Search for the cell housing the specified text and yield its (x, y) center coordinate. 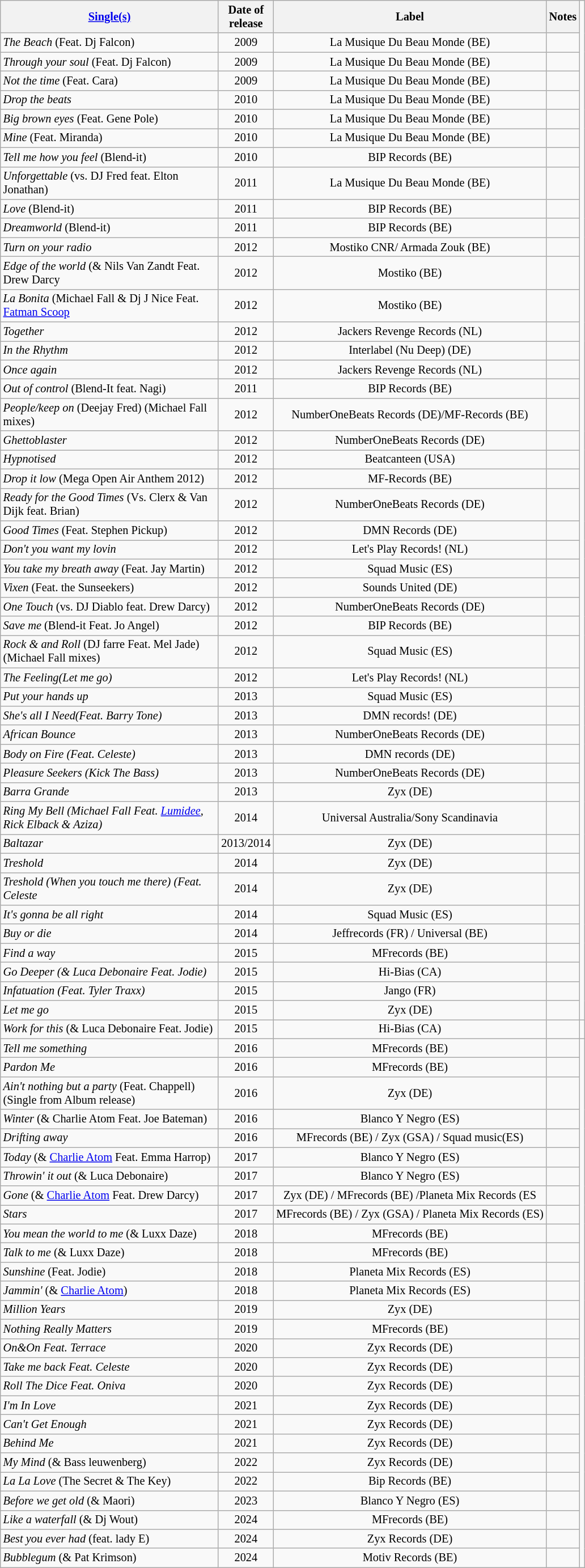
Date of release (246, 17)
The Beach (Feat. Dj Falcon) (110, 43)
NumberOneBeats Records (DE)/MF-Records (BE) (409, 415)
Ready for the Good Times (Vs. Clerx & Van Dijk feat. Brian) (110, 505)
Label (409, 17)
In the Rhythm (110, 351)
Go Deeper (& Luca Debonaire Feat. Jodie) (110, 972)
Today (& Charlie Atom Feat. Emma Harrop) (110, 1158)
Bip Records (BE) (409, 1482)
Treshold (When you touch me there) (Feat. Celeste (110, 889)
Once again (110, 370)
Mostiko CNR/ Armada Zouk (BE) (409, 247)
Find a way (110, 953)
Gone (& Charlie Atom Feat. Drew Darcy) (110, 1196)
Best you ever had (feat. lady E) (110, 1539)
One Touch (vs. DJ Diablo feat. Drew Darcy) (110, 607)
Interlabel (Nu Deep) (DE) (409, 351)
Roll The Dice Feat. Oniva (110, 1386)
Stars (110, 1215)
Jeffrecords (FR) / Universal (BE) (409, 934)
La Bonita (Michael Fall & Dj J Nice Feat. Fatman Scoop (110, 306)
Before we get old (& Maori) (110, 1501)
Body on Fire (Feat. Celeste) (110, 754)
My Mind (& Bass leuwenberg) (110, 1463)
Through your soul (Feat. Dj Falcon) (110, 62)
MFrecords (BE) / Zyx (GSA) / Planeta Mix Records (ES) (409, 1215)
Ain't nothing but a party (Feat. Chappell) (Single from Album release) (110, 1094)
On&On Feat. Terrace (110, 1348)
Jango (FR) (409, 991)
2023 (246, 1501)
Edge of the world (& Nils Van Zandt Feat. Drew Darcy (110, 273)
Barra Grande (110, 792)
Mine (Feat. Miranda) (110, 138)
Bubblegum (& Pat Krimson) (110, 1558)
Work for this (& Luca Debonaire Feat. Jodie) (110, 1029)
Save me (Blend-it Feat. Jo Angel) (110, 626)
Universal Australia/Sony Scandinavia (409, 818)
Together (110, 332)
2013/2014 (246, 844)
Let me go (110, 1010)
Big brown eyes (Feat. Gene Pole) (110, 119)
Don't you want my lovin (110, 549)
DMN records! (DE) (409, 716)
You mean the world to me (& Luxx Daze) (110, 1234)
Jammin' (& Charlie Atom) (110, 1291)
Rock & and Roll (DJ farre Feat. Mel Jade) (Michael Fall mixes) (110, 652)
Buy or die (110, 934)
Nothing Really Matters (110, 1329)
The Feeling(Let me go) (110, 677)
Talk to me (& Luxx Daze) (110, 1253)
Good Times (Feat. Stephen Pickup) (110, 531)
La La Love (The Secret & The Key) (110, 1482)
Million Years (110, 1310)
Baltazar (110, 844)
Vixen (Feat. the Sunseekers) (110, 588)
Winter (& Charlie Atom Feat. Joe Bateman) (110, 1119)
Ring My Bell (Michael Fall Feat. Lumidee, Rick Elback & Aziza) (110, 818)
DMN records (DE) (409, 754)
Out of control (Blend-It feat. Nagi) (110, 389)
Pleasure Seekers (Kick The Bass) (110, 773)
Hypnotised (110, 460)
You take my breath away (Feat. Jay Martin) (110, 569)
Put your hands up (110, 697)
Tell me something (110, 1048)
Throwin' it out (& Luca Debonaire) (110, 1176)
MFrecords (BE) / Zyx (GSA) / Squad music(ES) (409, 1138)
Sounds United (DE) (409, 588)
Single(s) (110, 17)
Drop the beats (110, 100)
Motiv Records (BE) (409, 1558)
Turn on your radio (110, 247)
MF-Records (BE) (409, 479)
Pardon Me (110, 1067)
People/keep on (Deejay Fred) (Michael Fall mixes) (110, 415)
Notes (563, 17)
Zyx (DE) / MFrecords (BE) /Planeta Mix Records (ES (409, 1196)
Can't Get Enough (110, 1425)
Love (Blend-it) (110, 209)
Behind Me (110, 1443)
It's gonna be all right (110, 915)
Unforgettable (vs. DJ Fred feat. Elton Jonathan) (110, 183)
Tell me how you feel (Blend-it) (110, 157)
Take me back Feat. Celeste (110, 1367)
Treshold (110, 863)
Dreamworld (Blend-it) (110, 228)
Not the time (Feat. Cara) (110, 81)
Ghettoblaster (110, 440)
Like a waterfall (& Dj Wout) (110, 1520)
DMN Records (DE) (409, 531)
I'm In Love (110, 1405)
Beatcanteen (USA) (409, 460)
Infatuation (Feat. Tyler Traxx) (110, 991)
She's all I Need(Feat. Barry Tone) (110, 716)
Sunshine (Feat. Jodie) (110, 1272)
Drifting away (110, 1138)
African Bounce (110, 735)
Drop it low (Mega Open Air Anthem 2012) (110, 479)
